Capture the cell that displays the provided text and extract its (X, Y) central coordinate. 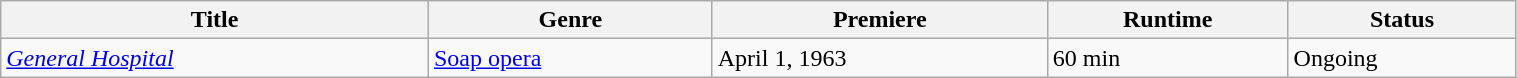
Soap opera (570, 58)
Status (1402, 20)
60 min (1168, 58)
Ongoing (1402, 58)
Genre (570, 20)
General Hospital (215, 58)
Runtime (1168, 20)
April 1, 1963 (880, 58)
Premiere (880, 20)
Title (215, 20)
